From the cell containing the given text, extract its center point as (X, Y) coordinate. 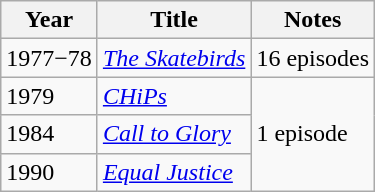
Notes (313, 20)
Title (174, 20)
1979 (50, 96)
CHiPs (174, 96)
Equal Justice (174, 172)
1990 (50, 172)
1977−78 (50, 58)
1 episode (313, 134)
1984 (50, 134)
Year (50, 20)
Call to Glory (174, 134)
The Skatebirds (174, 58)
16 episodes (313, 58)
